Capture the cell that displays the provided text and extract its (X, Y) central coordinate. 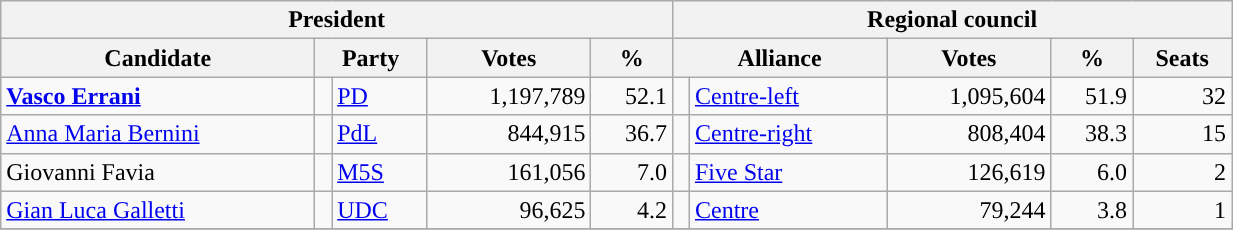
1,095,604 (969, 96)
Regional council (952, 20)
2 (1182, 172)
808,404 (969, 134)
UDC (380, 210)
Alliance (779, 58)
Five Star (788, 172)
1 (1182, 210)
Centre-right (788, 134)
Party (371, 58)
Anna Maria Bernini (158, 134)
4.2 (632, 210)
79,244 (969, 210)
38.3 (1092, 134)
32 (1182, 96)
36.7 (632, 134)
7.0 (632, 172)
Giovanni Favia (158, 172)
126,619 (969, 172)
15 (1182, 134)
844,915 (508, 134)
161,056 (508, 172)
PdL (380, 134)
Centre (788, 210)
51.9 (1092, 96)
96,625 (508, 210)
3.8 (1092, 210)
Candidate (158, 58)
6.0 (1092, 172)
M5S (380, 172)
52.1 (632, 96)
1,197,789 (508, 96)
Vasco Errani (158, 96)
PD (380, 96)
Centre-left (788, 96)
Seats (1182, 58)
Gian Luca Galletti (158, 210)
President (337, 20)
